From the cell containing the given text, extract its center point as (X, Y) coordinate. 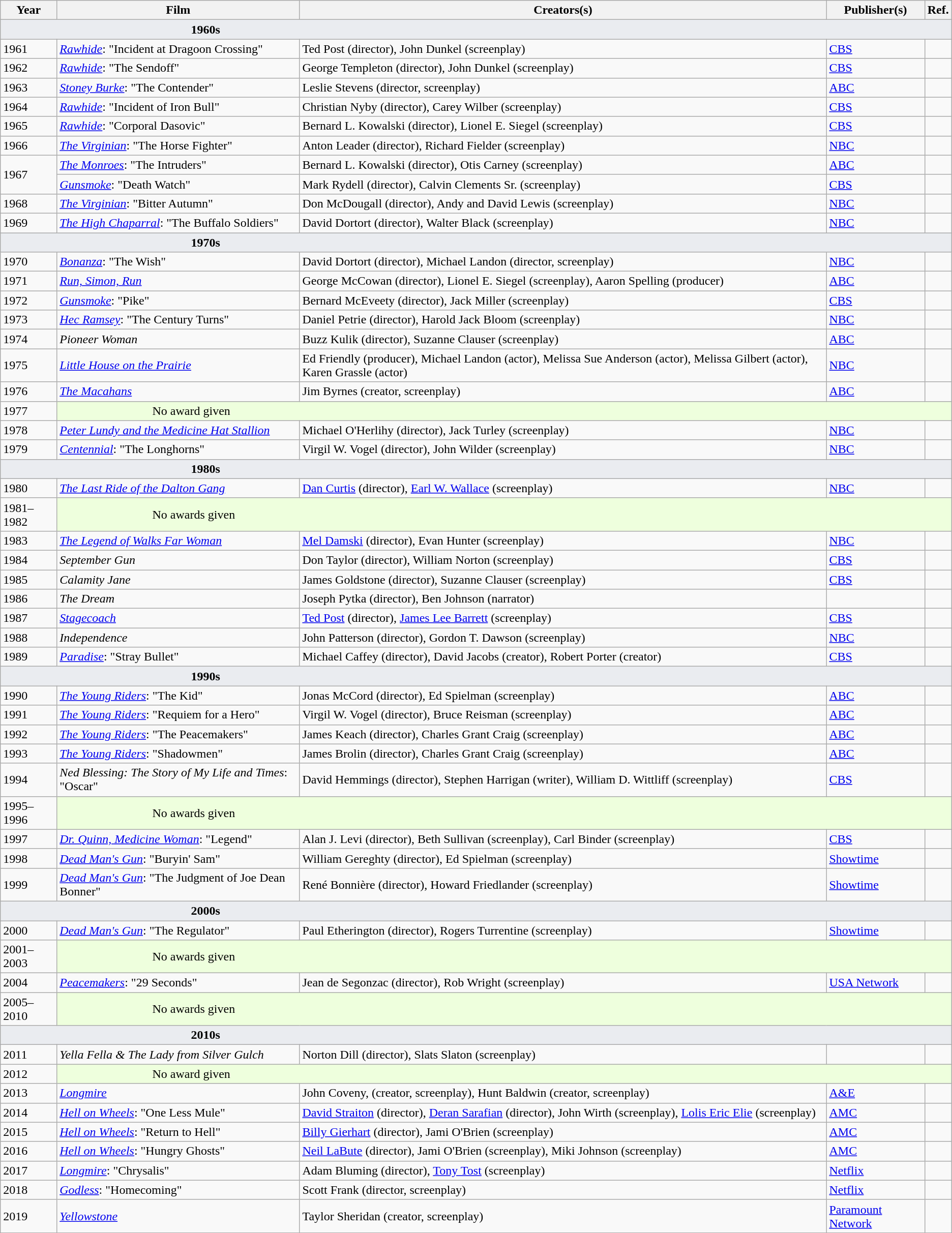
William Gereghty (director), Ed Spielman (screenplay) (563, 858)
Dead Man's Gun: "Buryin' Sam" (178, 858)
2014 (28, 1112)
USA Network (876, 983)
A&E (876, 1093)
Jim Byrnes (creator, screenplay) (563, 392)
1980s (476, 469)
Independence (178, 638)
Bernard L. Kowalski (director), Lionel E. Siegel (screenplay) (563, 126)
The Young Riders: "Requiem for a Hero" (178, 715)
1980 (28, 488)
1963 (28, 87)
1989 (28, 657)
1986 (28, 599)
The Dream (178, 599)
James Keach (director), Charles Grant Craig (screenplay) (563, 734)
2012 (28, 1074)
1968 (28, 203)
Stoney Burke: "The Contender" (178, 87)
John Patterson (director), Gordon T. Dawson (screenplay) (563, 638)
Taylor Sheridan (creator, screenplay) (563, 1216)
Adam Bluming (director), Tony Tost (screenplay) (563, 1170)
2010s (476, 1035)
René Bonnière (director), Howard Friedlander (screenplay) (563, 885)
Paramount Network (876, 1216)
Ned Blessing: The Story of My Life and Times: "Oscar" (178, 780)
2005–2010 (28, 1009)
The Last Ride of the Dalton Gang (178, 488)
1971 (28, 281)
George McCowan (director), Lionel E. Siegel (screenplay), Aaron Spelling (producer) (563, 281)
Hell on Wheels: "One Less Mule" (178, 1112)
1991 (28, 715)
1962 (28, 68)
2013 (28, 1093)
Gunsmoke: "Death Watch" (178, 184)
1990s (476, 676)
1995–1996 (28, 813)
Ref. (938, 10)
1985 (28, 579)
1972 (28, 300)
Joseph Pytka (director), Ben Johnson (narrator) (563, 599)
Paradise: "Stray Bullet" (178, 657)
Jean de Segonzac (director), Rob Wright (screenplay) (563, 983)
Hell on Wheels: "Hungry Ghosts" (178, 1151)
1960s (476, 29)
2001–2003 (28, 957)
George Templeton (director), John Dunkel (screenplay) (563, 68)
Daniel Petrie (director), Harold Jack Bloom (screenplay) (563, 320)
1974 (28, 339)
1964 (28, 107)
1961 (28, 49)
Calamity Jane (178, 579)
David Dortort (director), Michael Landon (director, screenplay) (563, 262)
The Young Riders: "The Kid" (178, 696)
1965 (28, 126)
Ted Post (director), John Dunkel (screenplay) (563, 49)
Mel Damski (director), Evan Hunter (screenplay) (563, 540)
1983 (28, 540)
The Legend of Walks Far Woman (178, 540)
Publisher(s) (876, 10)
1970s (476, 243)
Film (178, 10)
The Young Riders: "Shadowmen" (178, 754)
Virgil W. Vogel (director), John Wilder (screenplay) (563, 449)
2018 (28, 1190)
1998 (28, 858)
Hec Ramsey: "The Century Turns" (178, 320)
1973 (28, 320)
1976 (28, 392)
2016 (28, 1151)
David Hemmings (director), Stephen Harrigan (writer), William D. Wittliff (screenplay) (563, 780)
Bonanza: "The Wish" (178, 262)
1967 (28, 174)
Bernard McEveety (director), Jack Miller (screenplay) (563, 300)
Norton Dill (director), Slats Slaton (screenplay) (563, 1055)
Little House on the Prairie (178, 365)
1997 (28, 839)
1975 (28, 365)
Dr. Quinn, Medicine Woman: "Legend" (178, 839)
Mark Rydell (director), Calvin Clements Sr. (screenplay) (563, 184)
Rawhide: "Incident at Dragoon Crossing" (178, 49)
Christian Nyby (director), Carey Wilber (screenplay) (563, 107)
David Dortort (director), Walter Black (screenplay) (563, 223)
The Macahans (178, 392)
James Goldstone (director), Suzanne Clauser (screenplay) (563, 579)
Michael Caffey (director), David Jacobs (creator), Robert Porter (creator) (563, 657)
Centennial: "The Longhorns" (178, 449)
The Virginian: "The Horse Fighter" (178, 145)
James Brolin (director), Charles Grant Craig (screenplay) (563, 754)
1999 (28, 885)
2011 (28, 1055)
Bernard L. Kowalski (director), Otis Carney (screenplay) (563, 165)
Paul Etherington (director), Rogers Turrentine (screenplay) (563, 930)
Stagecoach (178, 618)
1977 (28, 411)
Rawhide: "Corporal Dasovic" (178, 126)
Dan Curtis (director), Earl W. Wallace (screenplay) (563, 488)
1981–1982 (28, 515)
Longmire: "Chrysalis" (178, 1170)
1978 (28, 430)
1993 (28, 754)
September Gun (178, 560)
2017 (28, 1170)
Peter Lundy and the Medicine Hat Stallion (178, 430)
Rawhide: "Incident of Iron Bull" (178, 107)
Dead Man's Gun: "The Regulator" (178, 930)
1969 (28, 223)
Rawhide: "The Sendoff" (178, 68)
1984 (28, 560)
Neil LaBute (director), Jami O'Brien (screenplay), Miki Johnson (screenplay) (563, 1151)
Longmire (178, 1093)
Billy Gierhart (director), Jami O'Brien (screenplay) (563, 1132)
Don McDougall (director), Andy and David Lewis (screenplay) (563, 203)
1994 (28, 780)
Peacemakers: "29 Seconds" (178, 983)
Buzz Kulik (director), Suzanne Clauser (screenplay) (563, 339)
Ted Post (director), James Lee Barrett (screenplay) (563, 618)
Yellowstone (178, 1216)
Virgil W. Vogel (director), Bruce Reisman (screenplay) (563, 715)
Creators(s) (563, 10)
Scott Frank (director, screenplay) (563, 1190)
Jonas McCord (director), Ed Spielman (screenplay) (563, 696)
2015 (28, 1132)
Alan J. Levi (director), Beth Sullivan (screenplay), Carl Binder (screenplay) (563, 839)
Michael O'Herlihy (director), Jack Turley (screenplay) (563, 430)
2000s (476, 911)
Yella Fella & The Lady from Silver Gulch (178, 1055)
John Coveny, (creator, screenplay), Hunt Baldwin (creator, screenplay) (563, 1093)
1979 (28, 449)
Pioneer Woman (178, 339)
The Young Riders: "The Peacemakers" (178, 734)
Anton Leader (director), Richard Fielder (screenplay) (563, 145)
Godless: "Homecoming" (178, 1190)
Year (28, 10)
1987 (28, 618)
Ed Friendly (producer), Michael Landon (actor), Melissa Sue Anderson (actor), Melissa Gilbert (actor), Karen Grassle (actor) (563, 365)
Run, Simon, Run (178, 281)
Leslie Stevens (director, screenplay) (563, 87)
1988 (28, 638)
1992 (28, 734)
Gunsmoke: "Pike" (178, 300)
The Monroes: "The Intruders" (178, 165)
Dead Man's Gun: "The Judgment of Joe Dean Bonner" (178, 885)
1990 (28, 696)
The Virginian: "Bitter Autumn" (178, 203)
2019 (28, 1216)
2000 (28, 930)
David Straiton (director), Deran Sarafian (director), John Wirth (screenplay), Lolis Eric Elie (screenplay) (563, 1112)
2004 (28, 983)
1970 (28, 262)
Hell on Wheels: "Return to Hell" (178, 1132)
Don Taylor (director), William Norton (screenplay) (563, 560)
1966 (28, 145)
The High Chaparral: "The Buffalo Soldiers" (178, 223)
